Output the [x, y] coordinate of the center of the cell containing the given text.  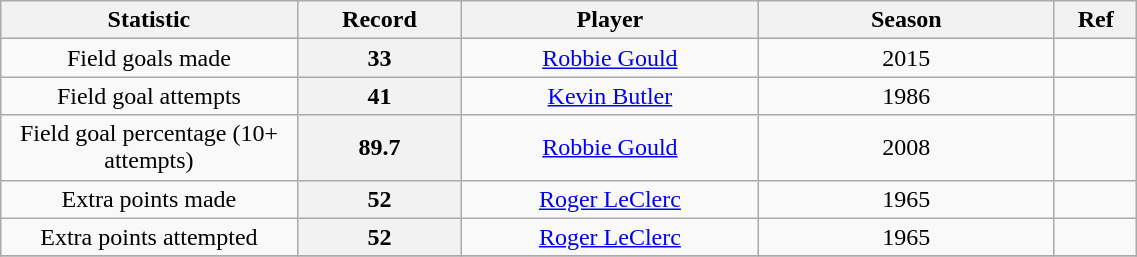
2015 [906, 58]
1986 [906, 96]
41 [380, 96]
Season [906, 20]
89.7 [380, 148]
Kevin Butler [610, 96]
Extra points attempted [149, 237]
Statistic [149, 20]
Ref [1095, 20]
33 [380, 58]
Field goals made [149, 58]
Field goal attempts [149, 96]
2008 [906, 148]
Player [610, 20]
Extra points made [149, 199]
Record [380, 20]
Field goal percentage (10+ attempts) [149, 148]
